Identify which cell holds the provided text, then report its [x, y] central coordinate. 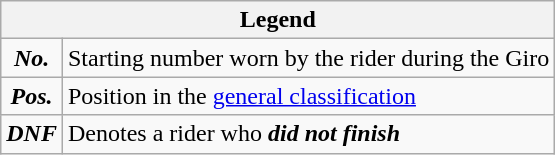
Denotes a rider who did not finish [308, 134]
Legend [278, 20]
Starting number worn by the rider during the Giro [308, 58]
DNF [32, 134]
Pos. [32, 96]
Position in the general classification [308, 96]
No. [32, 58]
